For the text-containing cell, return its midpoint in [X, Y] coordinate format. 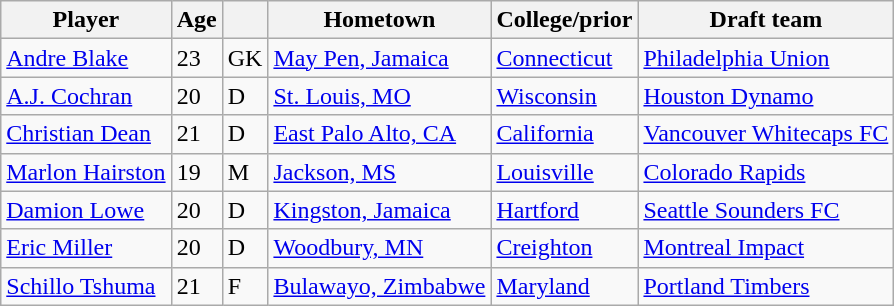
Portland Timbers [766, 286]
Jackson, MS [380, 172]
Maryland [564, 286]
Creighton [564, 248]
California [564, 134]
Colorado Rapids [766, 172]
May Pen, Jamaica [380, 58]
19 [196, 172]
Age [196, 20]
Montreal Impact [766, 248]
Andre Blake [86, 58]
Bulawayo, Zimbabwe [380, 286]
Player [86, 20]
Houston Dynamo [766, 96]
GK [245, 58]
College/prior [564, 20]
Louisville [564, 172]
Vancouver Whitecaps FC [766, 134]
Hartford [564, 210]
Schillo Tshuma [86, 286]
A.J. Cochran [86, 96]
Philadelphia Union [766, 58]
East Palo Alto, CA [380, 134]
23 [196, 58]
Draft team [766, 20]
Damion Lowe [86, 210]
Kingston, Jamaica [380, 210]
Marlon Hairston [86, 172]
Wisconsin [564, 96]
Eric Miller [86, 248]
F [245, 286]
Connecticut [564, 58]
Woodbury, MN [380, 248]
St. Louis, MO [380, 96]
M [245, 172]
Hometown [380, 20]
Seattle Sounders FC [766, 210]
Christian Dean [86, 134]
